Determine the (X, Y) coordinate at the center of the cell enclosing the given text.  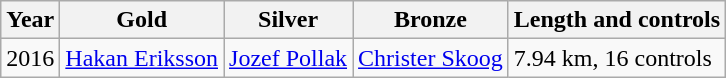
Hakan Eriksson (142, 58)
Year (30, 20)
Jozef Pollak (288, 58)
2016 (30, 58)
Silver (288, 20)
7.94 km, 16 controls (616, 58)
Gold (142, 20)
Christer Skoog (431, 58)
Bronze (431, 20)
Length and controls (616, 20)
